Pinpoint the cell where the given text exists, returning its (X, Y) midpoint coordinate. 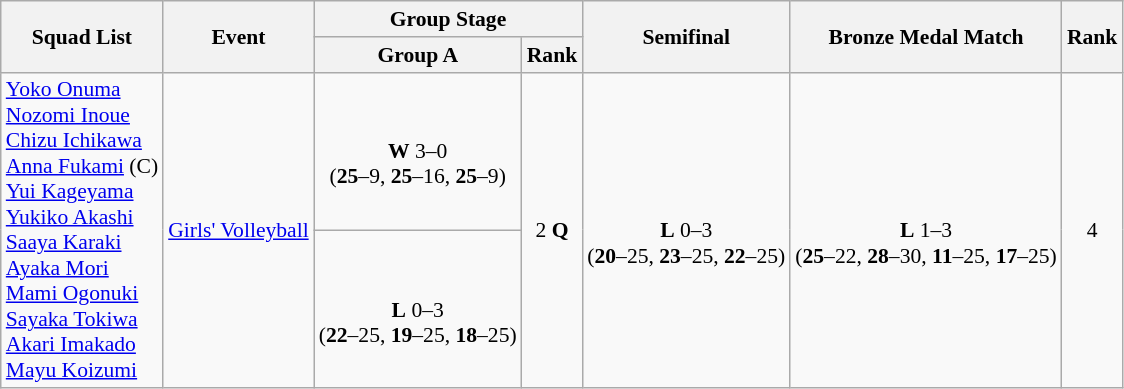
Event (238, 36)
Squad List (82, 36)
L 0–3 (22–25, 19–25, 18–25) (418, 309)
Bronze Medal Match (926, 36)
Semifinal (686, 36)
4 (1092, 230)
Group Stage (448, 19)
Girls' Volleyball (238, 230)
L 1–3 (25–22, 28–30, 11–25, 17–25) (926, 230)
Yoko OnumaNozomi InoueChizu IchikawaAnna Fukami (C)Yui KageyamaYukiko AkashiSaaya KarakiAyaka MoriMami OgonukiSayaka TokiwaAkari ImakadoMayu Koizumi (82, 230)
2 Q (552, 230)
L 0–3 (20–25, 23–25, 22–25) (686, 230)
Group A (418, 55)
W 3–0 (25–9, 25–16, 25–9) (418, 151)
